Capture the cell that displays the provided text and extract its (X, Y) central coordinate. 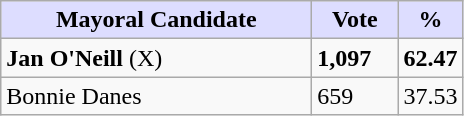
37.53 (430, 96)
62.47 (430, 58)
659 (355, 96)
Jan O'Neill (X) (156, 58)
1,097 (355, 58)
Vote (355, 20)
% (430, 20)
Bonnie Danes (156, 96)
Mayoral Candidate (156, 20)
